Locate the cell with the specified text and output its (x, y) center coordinate. 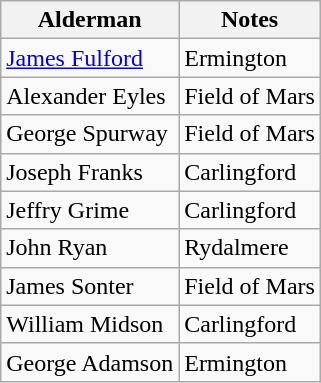
Notes (250, 20)
Joseph Franks (90, 172)
George Adamson (90, 362)
James Fulford (90, 58)
John Ryan (90, 248)
Jeffry Grime (90, 210)
George Spurway (90, 134)
Alderman (90, 20)
William Midson (90, 324)
Alexander Eyles (90, 96)
Rydalmere (250, 248)
James Sonter (90, 286)
